From the cell containing the given text, extract its center point as [X, Y] coordinate. 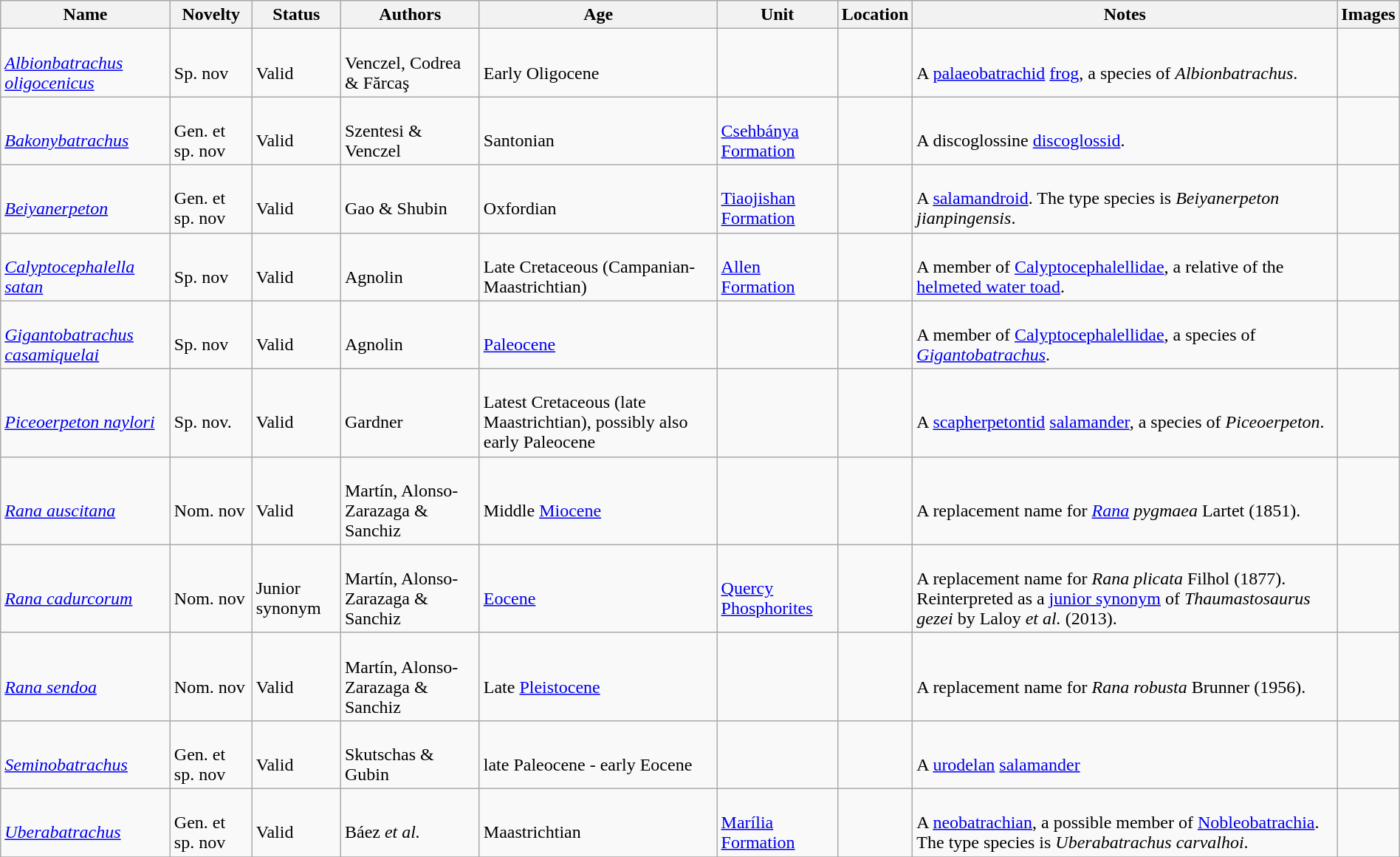
A scapherpetontid salamander, a species of Piceoerpeton. [1125, 412]
Latest Cretaceous (late Maastrichtian), possibly also early Paleocene [598, 412]
Location [875, 15]
Paleocene [598, 335]
A replacement name for Rana pygmaea Lartet (1851). [1125, 501]
Gigantobatrachus casamiquelai [86, 335]
A replacement name for Rana robusta Brunner (1956). [1125, 677]
Age [598, 15]
Tiaojishan Formation [777, 199]
A urodelan salamander [1125, 754]
A discoglossine discoglossid. [1125, 131]
Venczel, Codrea & Fărcaş [410, 63]
Rana auscitana [86, 501]
Quercy Phosphorites [777, 588]
Novelty [211, 15]
Unit [777, 15]
late Paleocene - early Eocene [598, 754]
Gardner [410, 412]
Báez et al. [410, 822]
Csehbánya Formation [777, 131]
Uberabatrachus [86, 822]
Middle Miocene [598, 501]
Rana sendoa [86, 677]
Seminobatrachus [86, 754]
A member of Calyptocephalellidae, a relative of the helmeted water toad. [1125, 267]
Szentesi & Venczel [410, 131]
Santonian [598, 131]
A neobatrachian, a possible member of Nobleobatrachia. The type species is Uberabatrachus carvalhoi. [1125, 822]
Calyptocephalella satan [86, 267]
Bakonybatrachus [86, 131]
Late Cretaceous (Campanian-Maastrichtian) [598, 267]
A member of Calyptocephalellidae, a species of Gigantobatrachus. [1125, 335]
Beiyanerpeton [86, 199]
A replacement name for Rana plicata Filhol (1877). Reinterpreted as a junior synonym of Thaumastosaurus gezei by Laloy et al. (2013). [1125, 588]
Sp. nov. [211, 412]
Marília Formation [777, 822]
Gao & Shubin [410, 199]
Albionbatrachus oligocenicus [86, 63]
Piceoerpeton naylori [86, 412]
Junior synonym [296, 588]
Skutschas & Gubin [410, 754]
Maastrichtian [598, 822]
Early Oligocene [598, 63]
Name [86, 15]
A palaeobatrachid frog, a species of Albionbatrachus. [1125, 63]
Oxfordian [598, 199]
Rana cadurcorum [86, 588]
Images [1368, 15]
Notes [1125, 15]
Eocene [598, 588]
A salamandroid. The type species is Beiyanerpeton jianpingensis. [1125, 199]
Status [296, 15]
Late Pleistocene [598, 677]
Allen Formation [777, 267]
Authors [410, 15]
